Extract the (X, Y) coordinate from the center of the cell holding the provided text.  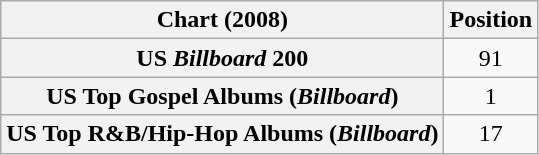
US Billboard 200 (222, 58)
Chart (2008) (222, 20)
Position (491, 20)
17 (491, 134)
91 (491, 58)
US Top R&B/Hip-Hop Albums (Billboard) (222, 134)
1 (491, 96)
US Top Gospel Albums (Billboard) (222, 96)
